Return the (X, Y) coordinate for the center point of the cell that contains the specified text.  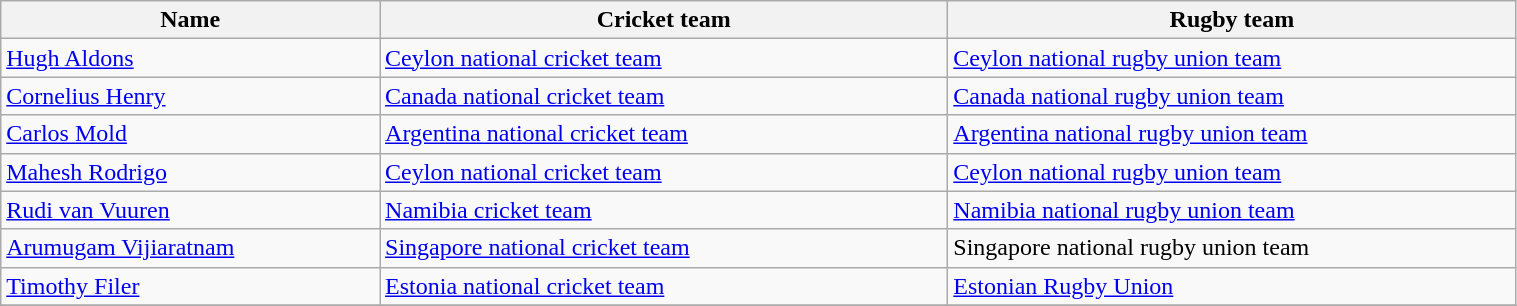
Name (190, 20)
Estonian Rugby Union (1232, 286)
Singapore national cricket team (664, 248)
Argentina national cricket team (664, 134)
Rudi van Vuuren (190, 210)
Rugby team (1232, 20)
Namibia cricket team (664, 210)
Carlos Mold (190, 134)
Timothy Filer (190, 286)
Cricket team (664, 20)
Argentina national rugby union team (1232, 134)
Arumugam Vijiaratnam (190, 248)
Namibia national rugby union team (1232, 210)
Singapore national rugby union team (1232, 248)
Estonia national cricket team (664, 286)
Canada national rugby union team (1232, 96)
Canada national cricket team (664, 96)
Hugh Aldons (190, 58)
Cornelius Henry (190, 96)
Mahesh Rodrigo (190, 172)
